Detect which cell encompasses the target text, then output its [x, y] center coordinate. 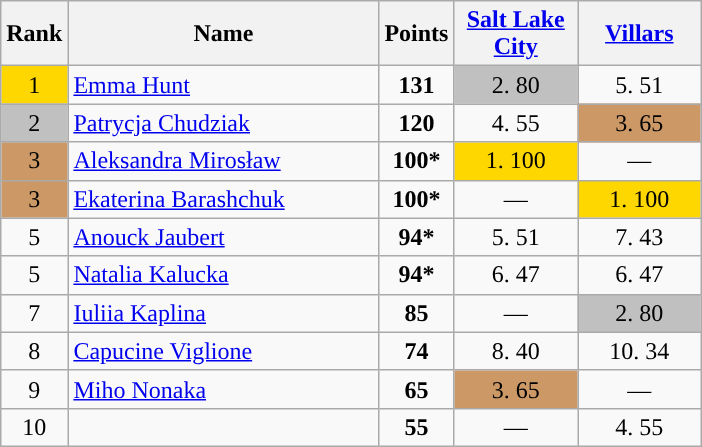
85 [416, 313]
Natalia Kalucka [224, 275]
7 [34, 313]
10. 34 [640, 351]
7. 43 [640, 237]
9 [34, 389]
Salt Lake City [516, 34]
8. 40 [516, 351]
74 [416, 351]
Villars [640, 34]
55 [416, 427]
120 [416, 123]
Ekaterina Barashchuk [224, 199]
1 [34, 85]
Name [224, 34]
Aleksandra Mirosław [224, 161]
Patrycja Chudziak [224, 123]
Iuliia Kaplina [224, 313]
10 [34, 427]
Miho Nonaka [224, 389]
Capucine Viglione [224, 351]
Rank [34, 34]
65 [416, 389]
Anouck Jaubert [224, 237]
8 [34, 351]
2 [34, 123]
Emma Hunt [224, 85]
Points [416, 34]
131 [416, 85]
